Find where the given text appears and provide that cell's center as (X, Y) coordinate. 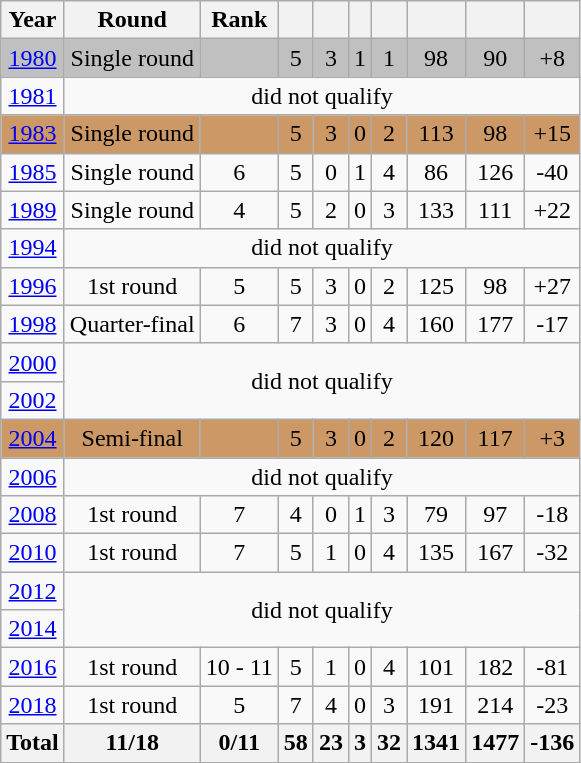
2008 (33, 515)
-40 (552, 172)
Rank (239, 20)
1994 (33, 248)
Year (33, 20)
-23 (552, 705)
+22 (552, 210)
160 (436, 324)
-32 (552, 553)
2018 (33, 705)
2014 (33, 629)
111 (496, 210)
2006 (33, 477)
117 (496, 438)
0/11 (239, 743)
79 (436, 515)
10 - 11 (239, 667)
+15 (552, 134)
Round (132, 20)
101 (436, 667)
177 (496, 324)
2000 (33, 362)
+27 (552, 286)
2012 (33, 591)
Semi-final (132, 438)
-81 (552, 667)
182 (496, 667)
1989 (33, 210)
90 (496, 58)
-136 (552, 743)
135 (436, 553)
1477 (496, 743)
191 (436, 705)
167 (496, 553)
32 (388, 743)
-18 (552, 515)
1981 (33, 96)
+8 (552, 58)
1985 (33, 172)
Quarter-final (132, 324)
2016 (33, 667)
+3 (552, 438)
125 (436, 286)
120 (436, 438)
113 (436, 134)
Total (33, 743)
1998 (33, 324)
2004 (33, 438)
2010 (33, 553)
97 (496, 515)
58 (296, 743)
1980 (33, 58)
86 (436, 172)
11/18 (132, 743)
214 (496, 705)
1341 (436, 743)
23 (330, 743)
-17 (552, 324)
2002 (33, 400)
1983 (33, 134)
126 (496, 172)
1996 (33, 286)
133 (436, 210)
